From the cell containing the given text, extract its center point as (X, Y) coordinate. 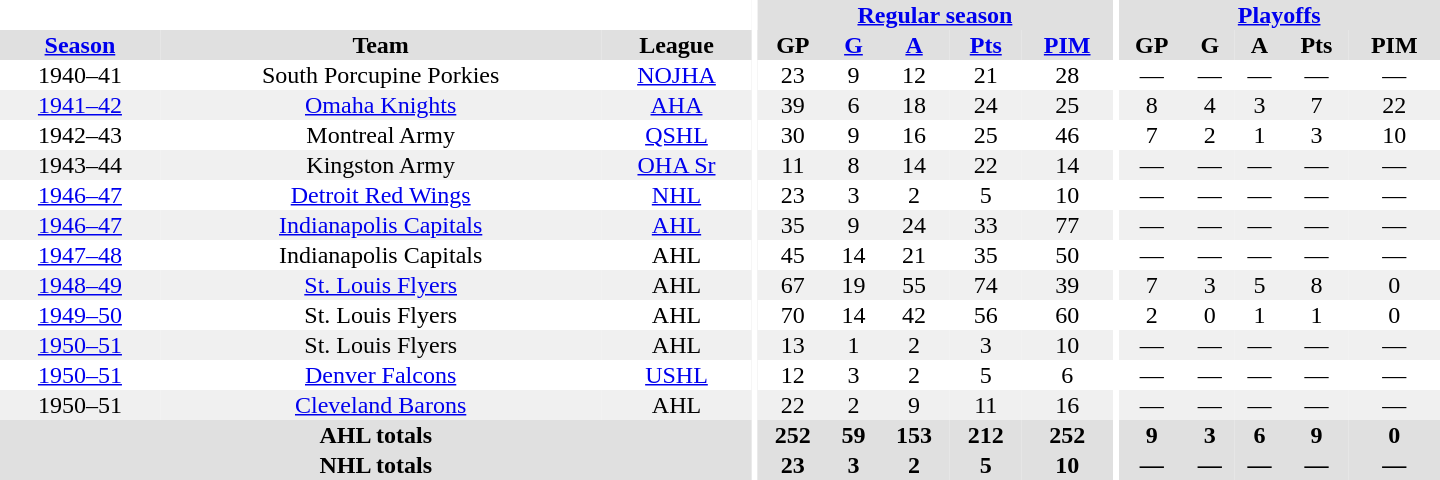
4 (1210, 105)
Season (80, 45)
28 (1068, 75)
QSHL (676, 135)
Cleveland Barons (381, 405)
Omaha Knights (381, 105)
74 (986, 285)
Montreal Army (381, 135)
18 (914, 105)
50 (1068, 255)
1940–41 (80, 75)
70 (793, 315)
60 (1068, 315)
1941–42 (80, 105)
Regular season (935, 15)
56 (986, 315)
153 (914, 435)
Denver Falcons (381, 375)
59 (854, 435)
55 (914, 285)
Playoffs (1279, 15)
NHL totals (376, 465)
212 (986, 435)
OHA Sr (676, 165)
13 (793, 345)
46 (1068, 135)
67 (793, 285)
45 (793, 255)
NOJHA (676, 75)
Detroit Red Wings (381, 195)
Team (381, 45)
33 (986, 225)
USHL (676, 375)
1943–44 (80, 165)
1949–50 (80, 315)
42 (914, 315)
League (676, 45)
Kingston Army (381, 165)
AHA (676, 105)
1942–43 (80, 135)
NHL (676, 195)
77 (1068, 225)
30 (793, 135)
South Porcupine Porkies (381, 75)
1948–49 (80, 285)
AHL totals (376, 435)
19 (854, 285)
1947–48 (80, 255)
